Determine the [x, y] coordinate at the center of the cell enclosing the given text.  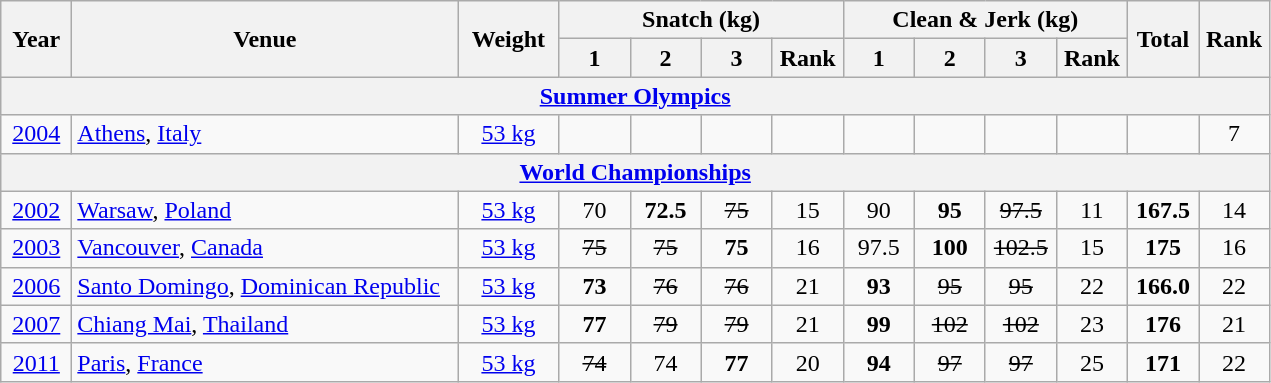
166.0 [1162, 286]
94 [878, 362]
99 [878, 324]
70 [594, 210]
2004 [36, 134]
2006 [36, 286]
2007 [36, 324]
Warsaw, Poland [265, 210]
Athens, Italy [265, 134]
Vancouver, Canada [265, 248]
14 [1234, 210]
Year [36, 39]
Santo Domingo, Dominican Republic [265, 286]
90 [878, 210]
Total [1162, 39]
176 [1162, 324]
2002 [36, 210]
2003 [36, 248]
175 [1162, 248]
100 [950, 248]
23 [1092, 324]
171 [1162, 362]
72.5 [666, 210]
25 [1092, 362]
20 [808, 362]
Summer Olympics [636, 96]
11 [1092, 210]
93 [878, 286]
Snatch (kg) [701, 20]
Clean & Jerk (kg) [985, 20]
Venue [265, 39]
73 [594, 286]
Paris, France [265, 362]
World Championships [636, 172]
167.5 [1162, 210]
Chiang Mai, Thailand [265, 324]
2011 [36, 362]
102.5 [1020, 248]
7 [1234, 134]
Weight [508, 39]
